Search for the cell housing the specified text and yield its [x, y] center coordinate. 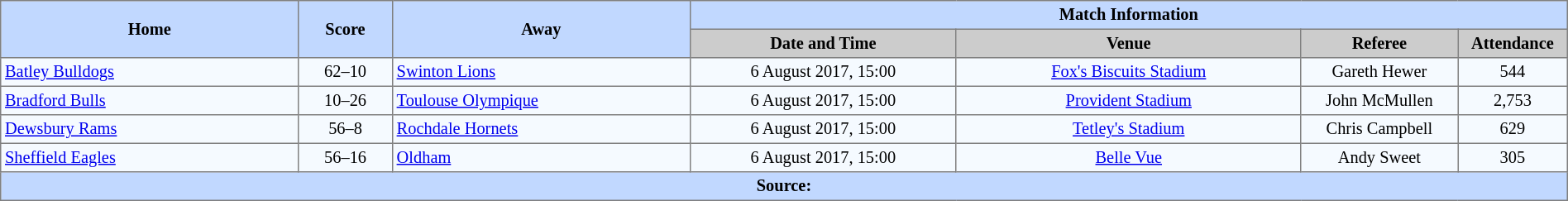
Score [346, 30]
2,753 [1513, 100]
Toulouse Olympique [541, 100]
Fox's Biscuits Stadium [1128, 72]
Andy Sweet [1379, 157]
Attendance [1513, 43]
Gareth Hewer [1379, 72]
10–26 [346, 100]
Dewsbury Rams [150, 129]
305 [1513, 157]
Match Information [1128, 15]
Referee [1379, 43]
544 [1513, 72]
Source: [784, 186]
Home [150, 30]
Sheffield Eagles [150, 157]
Batley Bulldogs [150, 72]
Swinton Lions [541, 72]
Date and Time [823, 43]
62–10 [346, 72]
Rochdale Hornets [541, 129]
Oldham [541, 157]
56–8 [346, 129]
Bradford Bulls [150, 100]
Away [541, 30]
Provident Stadium [1128, 100]
Belle Vue [1128, 157]
Tetley's Stadium [1128, 129]
56–16 [346, 157]
Venue [1128, 43]
John McMullen [1379, 100]
Chris Campbell [1379, 129]
629 [1513, 129]
